Extract the [X, Y] coordinate from the center of the cell holding the provided text.  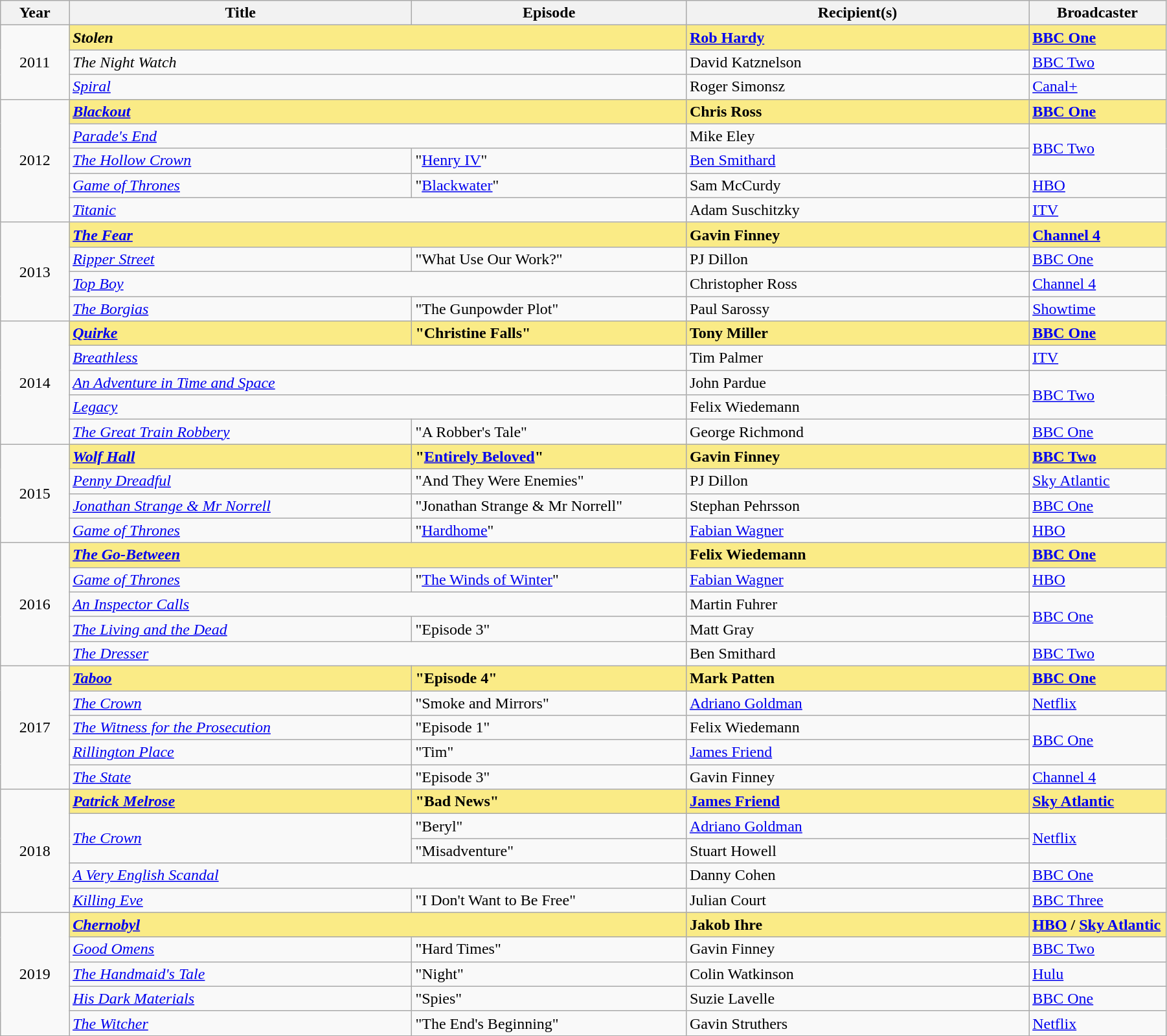
"Episode 1" [549, 728]
Patrick Melrose [241, 802]
Suzie Lavelle [857, 998]
Legacy [378, 407]
Christopher Ross [857, 284]
2017 [35, 727]
The Handmaid's Tale [241, 974]
An Adventure in Time and Space [378, 383]
"Misadventure" [549, 851]
2016 [35, 604]
Gavin Struthers [857, 1023]
Jonathan Strange & Mr Norrell [241, 506]
Year [35, 13]
"Blackwater" [549, 185]
2013 [35, 271]
Canal+ [1098, 87]
The Living and the Dead [241, 629]
"Christine Falls" [549, 333]
The Borgias [241, 309]
Colin Watkinson [857, 974]
The State [241, 777]
Parade's End [378, 136]
Stephan Pehrsson [857, 506]
"The Gunpowder Plot" [549, 309]
"What Use Our Work?" [549, 259]
Rob Hardy [857, 38]
"A Robber's Tale" [549, 432]
"The End's Beginning" [549, 1023]
The Hollow Crown [241, 161]
"Jonathan Strange & Mr Norrell" [549, 506]
Showtime [1098, 309]
Tim Palmer [857, 358]
Recipient(s) [857, 13]
Breathless [378, 358]
The Witness for the Prosecution [241, 728]
A Very English Scandal [378, 875]
2011 [35, 62]
His Dark Materials [241, 998]
Title [241, 13]
Jakob Ihre [857, 925]
2012 [35, 161]
Episode [549, 13]
The Dresser [378, 653]
The Great Train Robbery [241, 432]
Spiral [378, 87]
2015 [35, 493]
Chris Ross [857, 111]
2014 [35, 383]
Hulu [1098, 974]
"And They Were Enemies" [549, 481]
"Entirely Beloved" [549, 456]
"The Winds of Winter" [549, 580]
HBO / Sky Atlantic [1098, 925]
Taboo [241, 678]
The Witcher [241, 1023]
"I Don't Want to Be Free" [549, 900]
"Hard Times" [549, 949]
"Night" [549, 974]
Adam Suschitzky [857, 210]
Mike Eley [857, 136]
Matt Gray [857, 629]
Quirke [241, 333]
George Richmond [857, 432]
Mark Patten [857, 678]
John Pardue [857, 383]
2018 [35, 851]
Stolen [378, 38]
An Inspector Calls [378, 604]
"Smoke and Mirrors" [549, 703]
Paul Sarossy [857, 309]
Good Omens [241, 949]
Julian Court [857, 900]
Tony Miller [857, 333]
"Hardhome" [549, 530]
"Henry IV" [549, 161]
Sam McCurdy [857, 185]
Ripper Street [241, 259]
The Fear [378, 234]
Stuart Howell [857, 851]
The Night Watch [378, 62]
"Tim" [549, 752]
The Go-Between [378, 555]
Broadcaster [1098, 13]
"Bad News" [549, 802]
Wolf Hall [241, 456]
BBC Three [1098, 900]
Penny Dreadful [241, 481]
Rillington Place [241, 752]
Martin Fuhrer [857, 604]
Titanic [378, 210]
"Episode 4" [549, 678]
Killing Eve [241, 900]
David Katznelson [857, 62]
Roger Simonsz [857, 87]
"Beryl" [549, 826]
"Spies" [549, 998]
2019 [35, 974]
Chernobyl [378, 925]
Blackout [378, 111]
Top Boy [378, 284]
Danny Cohen [857, 875]
